Provide the (X, Y) coordinate of the cell's center where the given text is located.  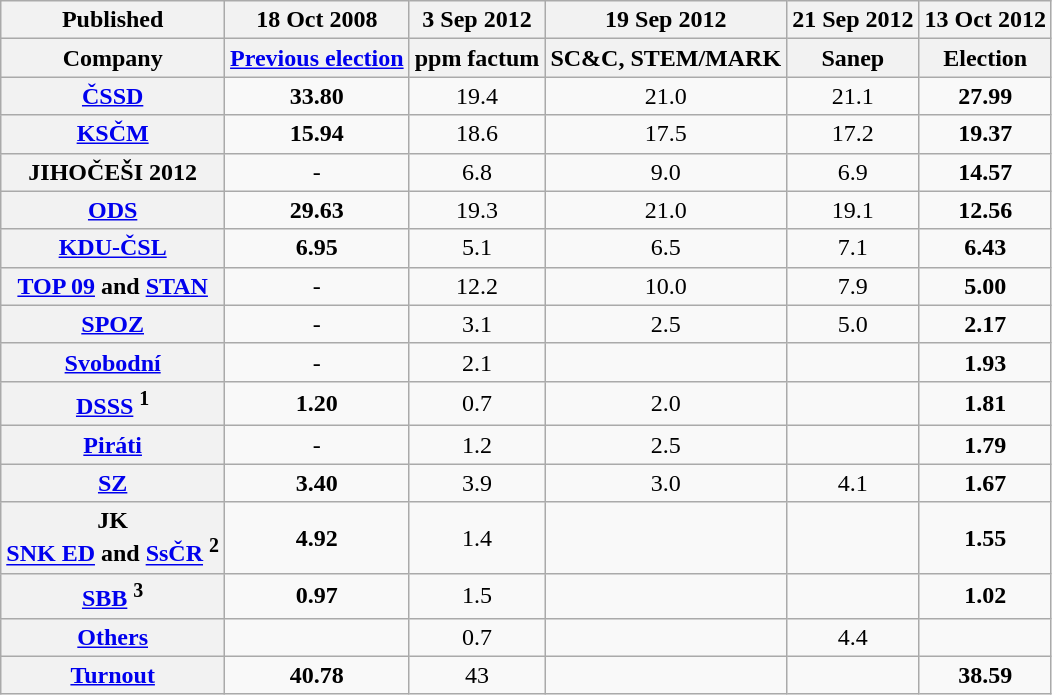
7.9 (853, 286)
ODS (113, 210)
Svobodní (113, 362)
Previous election (318, 58)
14.57 (985, 172)
3.0 (666, 483)
4.92 (318, 538)
DSSS 1 (113, 404)
1.02 (985, 596)
12.56 (985, 210)
JKSNK ED and SsČR 2 (113, 538)
SC&C, STEM/MARK (666, 58)
1.20 (318, 404)
43 (477, 675)
Company (113, 58)
6.43 (985, 248)
ČSSD (113, 96)
5.1 (477, 248)
ppm factum (477, 58)
1.79 (985, 445)
1.2 (477, 445)
2.17 (985, 324)
5.0 (853, 324)
15.94 (318, 134)
KSČM (113, 134)
Turnout (113, 675)
Sanep (853, 58)
4.4 (853, 637)
9.0 (666, 172)
0.97 (318, 596)
1.5 (477, 596)
Election (985, 58)
Published (113, 20)
10.0 (666, 286)
3.9 (477, 483)
18.6 (477, 134)
2.0 (666, 404)
12.2 (477, 286)
38.59 (985, 675)
7.1 (853, 248)
17.2 (853, 134)
1.4 (477, 538)
33.80 (318, 96)
6.8 (477, 172)
SBB 3 (113, 596)
3 Sep 2012 (477, 20)
KDU-ČSL (113, 248)
1.67 (985, 483)
1.55 (985, 538)
19 Sep 2012 (666, 20)
Piráti (113, 445)
3.1 (477, 324)
1.81 (985, 404)
29.63 (318, 210)
6.95 (318, 248)
18 Oct 2008 (318, 20)
Others (113, 637)
JIHOČEŠI 2012 (113, 172)
SZ (113, 483)
40.78 (318, 675)
19.37 (985, 134)
TOP 09 and STAN (113, 286)
1.93 (985, 362)
21.1 (853, 96)
3.40 (318, 483)
4.1 (853, 483)
6.9 (853, 172)
2.1 (477, 362)
19.3 (477, 210)
19.4 (477, 96)
13 Oct 2012 (985, 20)
17.5 (666, 134)
SPOZ (113, 324)
19.1 (853, 210)
6.5 (666, 248)
5.00 (985, 286)
21 Sep 2012 (853, 20)
27.99 (985, 96)
